Capture the cell that displays the provided text and extract its (X, Y) central coordinate. 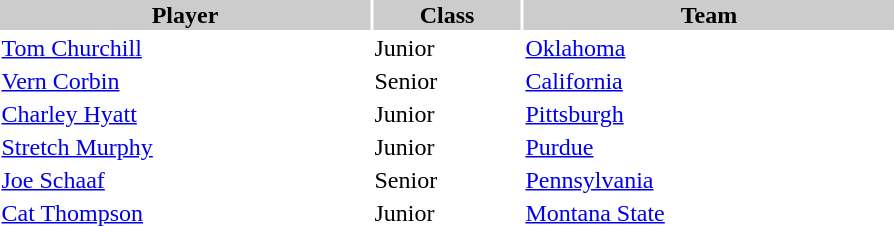
Stretch Murphy (185, 147)
Joe Schaaf (185, 180)
Class (447, 15)
Purdue (709, 147)
Pittsburgh (709, 114)
Player (185, 15)
California (709, 81)
Oklahoma (709, 48)
Pennsylvania (709, 180)
Team (709, 15)
Tom Churchill (185, 48)
Vern Corbin (185, 81)
Charley Hyatt (185, 114)
